Provide the [x, y] coordinate of the cell's center where the given text is located.  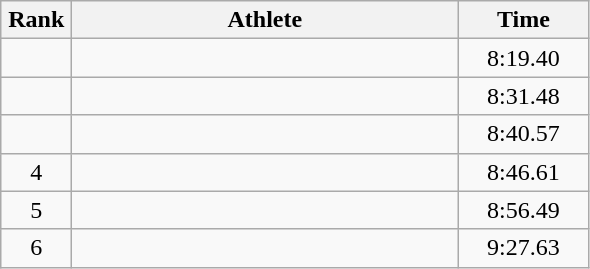
8:19.40 [524, 58]
6 [36, 248]
4 [36, 172]
8:56.49 [524, 210]
Time [524, 20]
Athlete [265, 20]
8:31.48 [524, 96]
9:27.63 [524, 248]
8:40.57 [524, 134]
Rank [36, 20]
5 [36, 210]
8:46.61 [524, 172]
